Identify which cell holds the provided text, then report its [x, y] central coordinate. 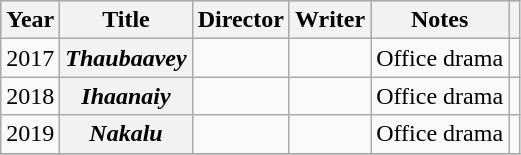
2019 [30, 134]
Ihaanaiy [126, 96]
Year [30, 20]
Writer [330, 20]
Thaubaavey [126, 58]
Title [126, 20]
Nakalu [126, 134]
2018 [30, 96]
2017 [30, 58]
Notes [440, 20]
Director [240, 20]
